Determine the (x, y) coordinate at the center of the cell enclosing the given text.  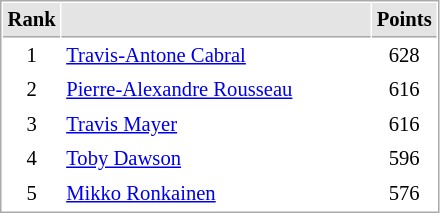
596 (404, 158)
Rank (32, 20)
1 (32, 56)
5 (32, 194)
Pierre-Alexandre Rousseau (216, 90)
3 (32, 124)
Toby Dawson (216, 158)
Points (404, 20)
Travis Mayer (216, 124)
2 (32, 90)
576 (404, 194)
4 (32, 158)
628 (404, 56)
Travis-Antone Cabral (216, 56)
Mikko Ronkainen (216, 194)
